Output the (x, y) coordinate of the center of the cell containing the given text.  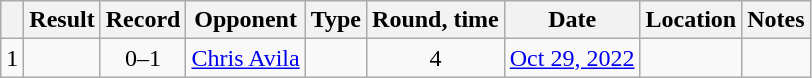
Result (62, 20)
Oct 29, 2022 (572, 58)
0–1 (143, 58)
Round, time (436, 20)
Notes (776, 20)
Chris Avila (246, 58)
Date (572, 20)
Opponent (246, 20)
4 (436, 58)
Record (143, 20)
Type (336, 20)
1 (12, 58)
Location (691, 20)
